Detect which cell encompasses the target text, then output its [X, Y] center coordinate. 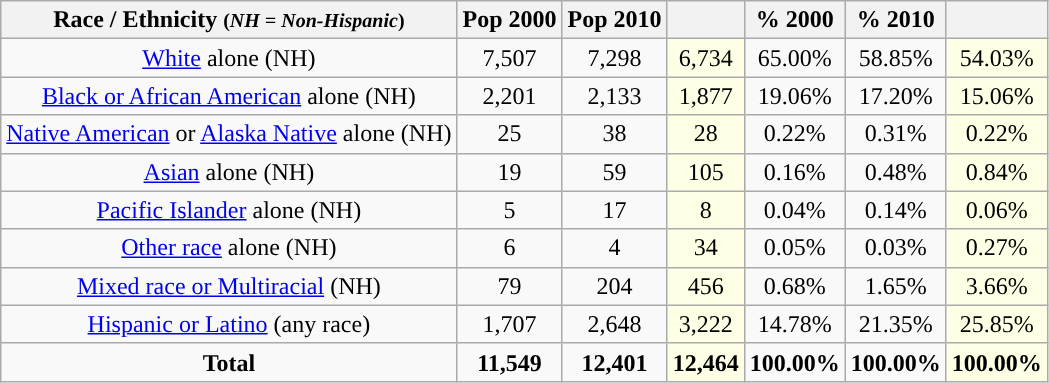
28 [706, 134]
Pacific Islander alone (NH) [229, 210]
Asian alone (NH) [229, 172]
17 [614, 210]
Race / Ethnicity (NH = Non-Hispanic) [229, 20]
0.48% [896, 172]
0.68% [794, 286]
Other race alone (NH) [229, 248]
58.85% [896, 58]
79 [510, 286]
0.27% [996, 248]
59 [614, 172]
7,507 [510, 58]
1,707 [510, 324]
15.06% [996, 96]
3.66% [996, 286]
Pop 2010 [614, 20]
Mixed race or Multiracial (NH) [229, 286]
Black or African American alone (NH) [229, 96]
2,201 [510, 96]
65.00% [794, 58]
0.16% [794, 172]
21.35% [896, 324]
5 [510, 210]
0.04% [794, 210]
% 2000 [794, 20]
12,464 [706, 362]
2,133 [614, 96]
19 [510, 172]
0.03% [896, 248]
7,298 [614, 58]
0.14% [896, 210]
2,648 [614, 324]
Pop 2000 [510, 20]
14.78% [794, 324]
1,877 [706, 96]
6 [510, 248]
38 [614, 134]
34 [706, 248]
Hispanic or Latino (any race) [229, 324]
105 [706, 172]
0.05% [794, 248]
Native American or Alaska Native alone (NH) [229, 134]
11,549 [510, 362]
25.85% [996, 324]
25 [510, 134]
204 [614, 286]
19.06% [794, 96]
White alone (NH) [229, 58]
17.20% [896, 96]
1.65% [896, 286]
3,222 [706, 324]
% 2010 [896, 20]
456 [706, 286]
8 [706, 210]
54.03% [996, 58]
Total [229, 362]
6,734 [706, 58]
0.84% [996, 172]
4 [614, 248]
12,401 [614, 362]
0.31% [896, 134]
0.06% [996, 210]
